Identify which cell holds the provided text, then report its (x, y) central coordinate. 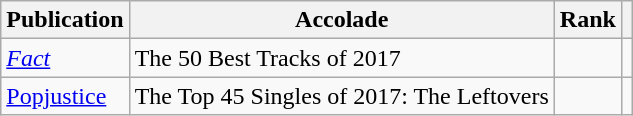
Accolade (342, 20)
The 50 Best Tracks of 2017 (342, 58)
Publication (65, 20)
Popjustice (65, 96)
Fact (65, 58)
The Top 45 Singles of 2017: The Leftovers (342, 96)
Rank (588, 20)
